From the cell containing the given text, extract its center point as [x, y] coordinate. 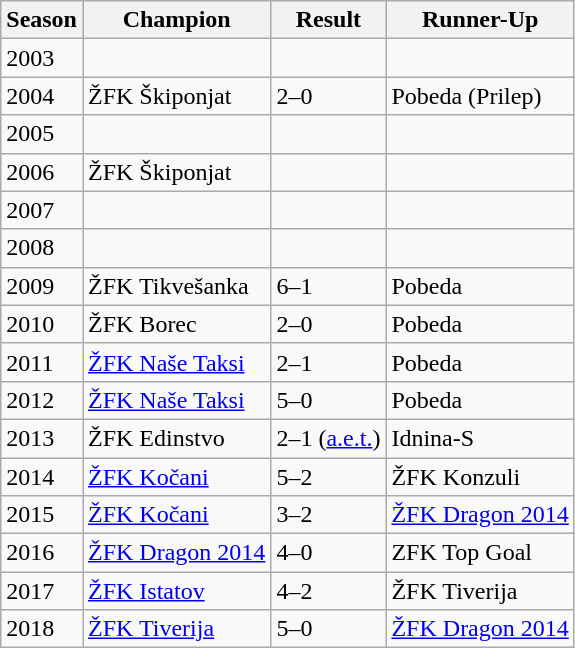
2–1 [328, 362]
2004 [42, 96]
ŽFK Borec [176, 324]
2007 [42, 210]
2008 [42, 248]
2017 [42, 591]
Runner-Up [480, 20]
2003 [42, 58]
Pobeda (Prilep) [480, 96]
6–1 [328, 286]
2015 [42, 515]
2013 [42, 438]
ŽFK Tikvešanka [176, 286]
Season [42, 20]
2014 [42, 477]
3–2 [328, 515]
ŽFK Istatov [176, 591]
2005 [42, 134]
2010 [42, 324]
5–2 [328, 477]
2012 [42, 400]
2009 [42, 286]
Champion [176, 20]
ŽFK Edinstvo [176, 438]
ŽFK Konzuli [480, 477]
ZFK Top Goal [480, 553]
Idnina-S [480, 438]
Result [328, 20]
2–1 (a.e.t.) [328, 438]
4–0 [328, 553]
4–2 [328, 591]
2011 [42, 362]
2006 [42, 172]
2016 [42, 553]
2018 [42, 629]
